Find where the given text appears and provide that cell's center as (x, y) coordinate. 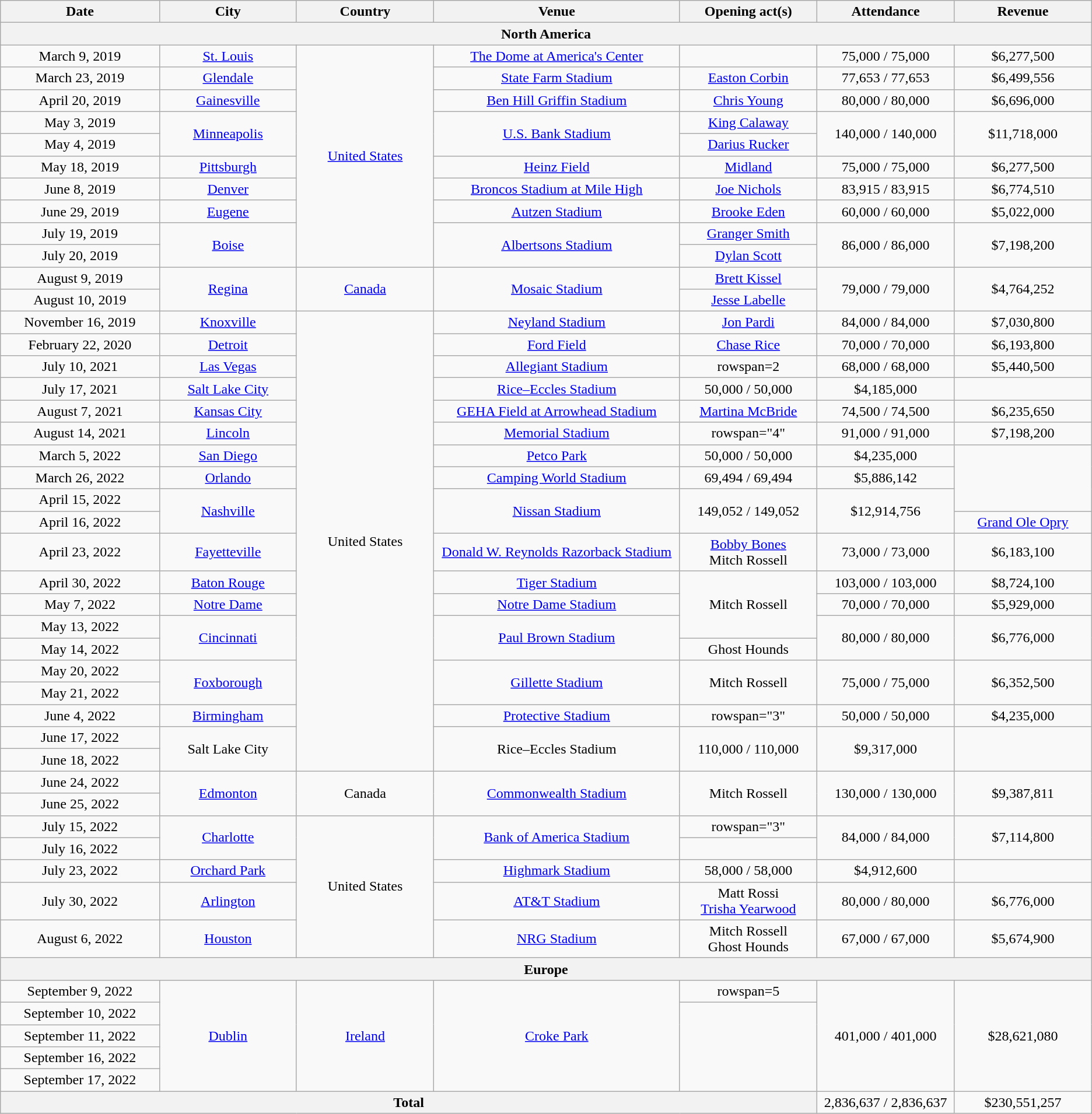
Fayetteville (228, 552)
91,000 / 91,000 (885, 433)
$5,886,142 (885, 478)
Dylan Scott (748, 255)
City (228, 12)
$5,929,000 (1023, 604)
May 3, 2019 (80, 122)
September 11, 2022 (80, 1035)
Allegiant Stadium (556, 367)
September 16, 2022 (80, 1058)
July 23, 2022 (80, 871)
130,000 / 130,000 (885, 793)
rowspan=5 (748, 991)
Edmonton (228, 793)
$6,352,500 (1023, 682)
$6,499,556 (1023, 78)
Kansas City (228, 411)
$28,621,080 (1023, 1035)
Croke Park (556, 1035)
April 20, 2019 (80, 100)
Neyland Stadium (556, 323)
May 14, 2022 (80, 649)
GEHA Field at Arrowhead Stadium (556, 411)
Orlando (228, 478)
May 13, 2022 (80, 626)
November 16, 2019 (80, 323)
Dublin (228, 1035)
$4,912,600 (885, 871)
$9,387,811 (1023, 793)
June 17, 2022 (80, 738)
140,000 / 140,000 (885, 134)
149,052 / 149,052 (748, 511)
103,000 / 103,000 (885, 582)
69,494 / 69,494 (748, 478)
$6,696,000 (1023, 100)
79,000 / 79,000 (885, 289)
$5,022,000 (1023, 211)
$12,914,756 (885, 511)
June 8, 2019 (80, 189)
Petco Park (556, 456)
Nashville (228, 511)
Venue (556, 12)
August 7, 2021 (80, 411)
San Diego (228, 456)
July 16, 2022 (80, 849)
Mosaic Stadium (556, 289)
$6,235,650 (1023, 411)
July 10, 2021 (80, 367)
$9,317,000 (885, 749)
Boise (228, 244)
Country (365, 12)
Glendale (228, 78)
September 17, 2022 (80, 1080)
March 9, 2019 (80, 56)
Jon Pardi (748, 323)
$5,440,500 (1023, 367)
$230,551,257 (1023, 1102)
$6,183,100 (1023, 552)
2,836,637 / 2,836,637 (885, 1102)
April 16, 2022 (80, 522)
$6,774,510 (1023, 189)
Bobby BonesMitch Rossell (748, 552)
Highmark Stadium (556, 871)
Joe Nichols (748, 189)
Minneapolis (228, 134)
401,000 / 401,000 (885, 1035)
The Dome at America's Center (556, 56)
Commonwealth Stadium (556, 793)
State Farm Stadium (556, 78)
April 30, 2022 (80, 582)
83,915 / 83,915 (885, 189)
June 4, 2022 (80, 716)
Brooke Eden (748, 211)
Easton Corbin (748, 78)
Protective Stadium (556, 716)
June 25, 2022 (80, 804)
$4,185,000 (885, 389)
July 17, 2021 (80, 389)
February 22, 2020 (80, 345)
Nissan Stadium (556, 511)
Heinz Field (556, 167)
68,000 / 68,000 (885, 367)
Denver (228, 189)
$7,030,800 (1023, 323)
Baton Rouge (228, 582)
Houston (228, 939)
Albertsons Stadium (556, 244)
May 7, 2022 (80, 604)
$8,724,100 (1023, 582)
Foxborough (228, 682)
110,000 / 110,000 (748, 749)
July 15, 2022 (80, 826)
June 18, 2022 (80, 760)
September 10, 2022 (80, 1013)
Notre Dame Stadium (556, 604)
St. Louis (228, 56)
Donald W. Reynolds Razorback Stadium (556, 552)
Tiger Stadium (556, 582)
Arlington (228, 901)
July 30, 2022 (80, 901)
Gillette Stadium (556, 682)
Bank of America Stadium (556, 838)
Brett Kissel (748, 278)
Orchard Park (228, 871)
March 5, 2022 (80, 456)
Las Vegas (228, 367)
September 9, 2022 (80, 991)
Pittsburgh (228, 167)
Ben Hill Griffin Stadium (556, 100)
$4,764,252 (1023, 289)
Paul Brown Stadium (556, 637)
U.S. Bank Stadium (556, 134)
NRG Stadium (556, 939)
Attendance (885, 12)
Opening act(s) (748, 12)
Martina McBride (748, 411)
March 26, 2022 (80, 478)
Autzen Stadium (556, 211)
Chris Young (748, 100)
Lincoln (228, 433)
August 9, 2019 (80, 278)
August 14, 2021 (80, 433)
Regina (228, 289)
rowspan="4" (748, 433)
May 4, 2019 (80, 145)
Notre Dame (228, 604)
$5,674,900 (1023, 939)
Midland (748, 167)
Darius Rucker (748, 145)
Ireland (365, 1035)
67,000 / 67,000 (885, 939)
May 18, 2019 (80, 167)
Gainesville (228, 100)
$7,114,800 (1023, 838)
74,500 / 74,500 (885, 411)
Charlotte (228, 838)
86,000 / 86,000 (885, 244)
Detroit (228, 345)
77,653 / 77,653 (885, 78)
Revenue (1023, 12)
Birmingham (228, 716)
Camping World Stadium (556, 478)
Cincinnati (228, 637)
Matt RossiTrisha Yearwood (748, 901)
March 23, 2019 (80, 78)
Mitch RossellGhost Hounds (748, 939)
Grand Ole Opry (1023, 522)
Total (409, 1102)
North America (546, 34)
58,000 / 58,000 (748, 871)
Ford Field (556, 345)
May 20, 2022 (80, 671)
Europe (546, 969)
June 29, 2019 (80, 211)
AT&T Stadium (556, 901)
Granger Smith (748, 233)
Broncos Stadium at Mile High (556, 189)
May 21, 2022 (80, 693)
August 6, 2022 (80, 939)
rowspan=2 (748, 367)
August 10, 2019 (80, 300)
July 20, 2019 (80, 255)
April 15, 2022 (80, 500)
Knoxville (228, 323)
April 23, 2022 (80, 552)
June 24, 2022 (80, 782)
Chase Rice (748, 345)
73,000 / 73,000 (885, 552)
Memorial Stadium (556, 433)
60,000 / 60,000 (885, 211)
$11,718,000 (1023, 134)
Ghost Hounds (748, 649)
July 19, 2019 (80, 233)
$6,193,800 (1023, 345)
Jesse Labelle (748, 300)
King Calaway (748, 122)
Eugene (228, 211)
Date (80, 12)
